Identify which cell holds the provided text, then report its [x, y] central coordinate. 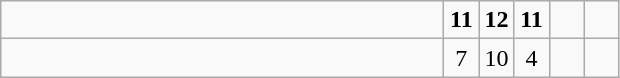
10 [496, 58]
12 [496, 20]
7 [462, 58]
4 [532, 58]
